Determine the [X, Y] coordinate at the center of the cell enclosing the given text.  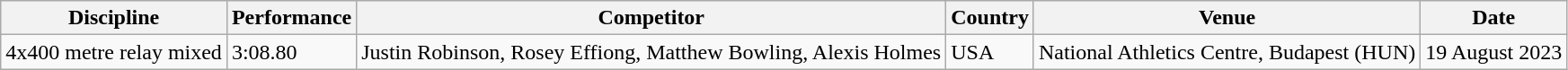
Venue [1227, 18]
National Athletics Centre, Budapest (HUN) [1227, 52]
USA [990, 52]
Justin Robinson, Rosey Effiong, Matthew Bowling, Alexis Holmes [651, 52]
4x400 metre relay mixed [114, 52]
3:08.80 [291, 52]
Country [990, 18]
Discipline [114, 18]
19 August 2023 [1493, 52]
Date [1493, 18]
Competitor [651, 18]
Performance [291, 18]
